Output the [X, Y] coordinate of the center of the cell containing the given text.  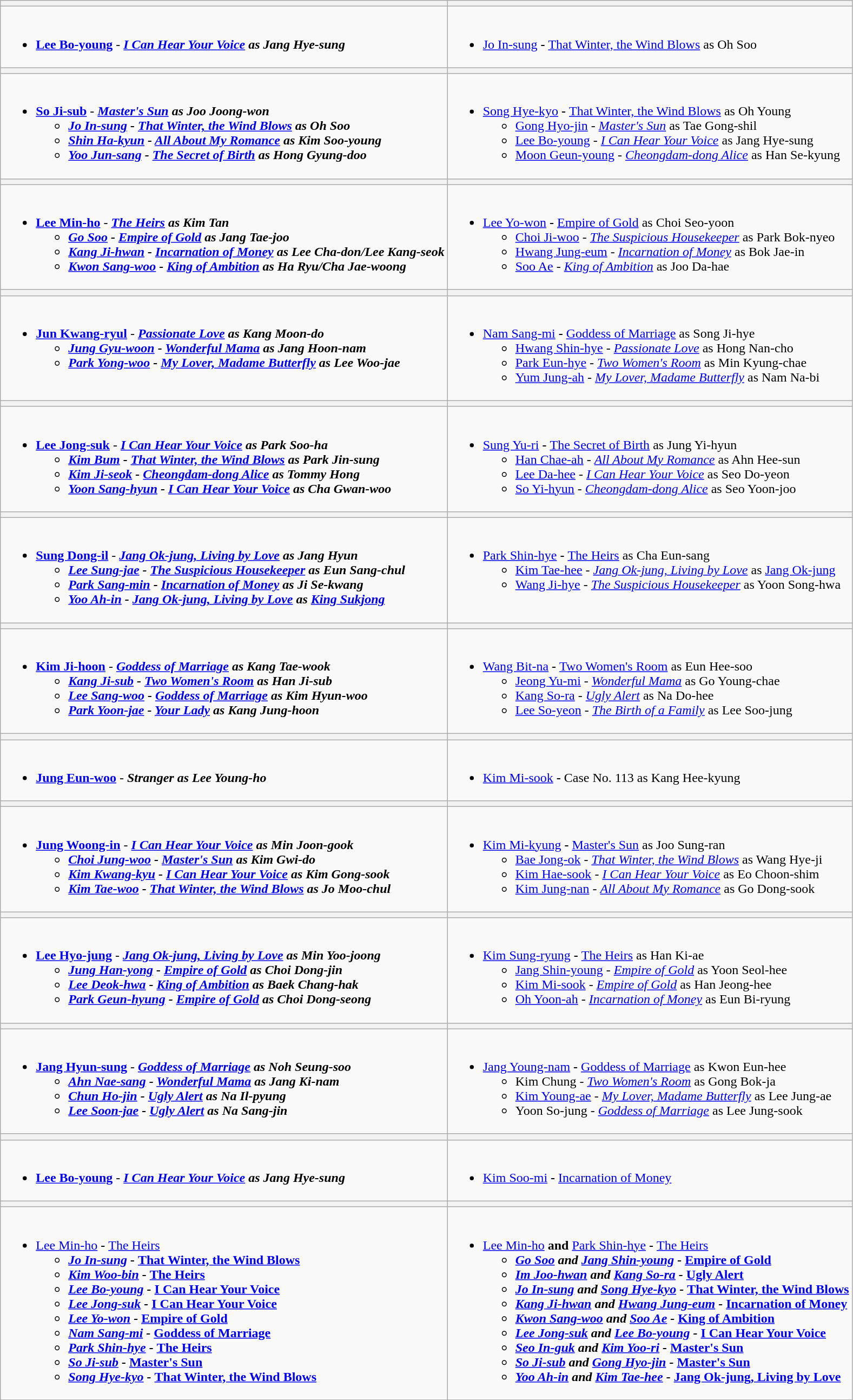
Jo In-sung - That Winter, the Wind Blows as Oh Soo [650, 37]
Kim Mi-sook - Case No. 113 as Kang Hee-kyung [650, 771]
Jung Eun-woo - Stranger as Lee Young-ho [224, 771]
Kim Soo-mi - Incarnation of Money [650, 1170]
